From the cell containing the given text, extract its center point as (X, Y) coordinate. 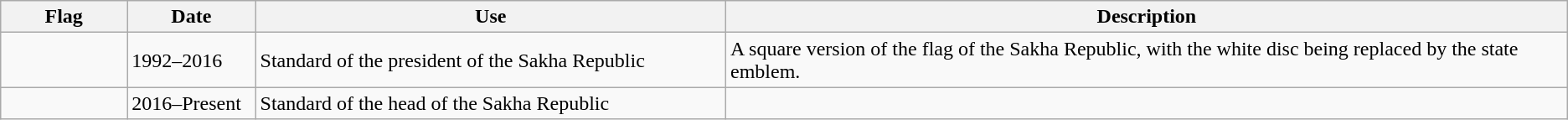
Date (191, 17)
A square version of the flag of the Sakha Republic, with the white disc being replaced by the state emblem. (1148, 60)
Description (1148, 17)
2016–Present (191, 103)
Standard of the head of the Sakha Republic (491, 103)
Flag (64, 17)
1992–2016 (191, 60)
Use (491, 17)
Standard of the president of the Sakha Republic (491, 60)
